Extract the [X, Y] coordinate from the center of the cell holding the provided text.  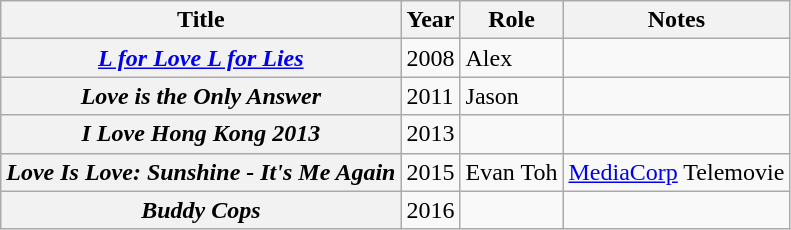
Love Is Love: Sunshine - It's Me Again [201, 172]
Title [201, 20]
Buddy Cops [201, 210]
Alex [512, 58]
Notes [676, 20]
Love is the Only Answer [201, 96]
I Love Hong Kong 2013 [201, 134]
Evan Toh [512, 172]
2015 [430, 172]
2016 [430, 210]
2013 [430, 134]
2011 [430, 96]
Jason [512, 96]
2008 [430, 58]
Role [512, 20]
MediaCorp Telemovie [676, 172]
Year [430, 20]
L for Love L for Lies [201, 58]
